Determine the [x, y] coordinate at the center of the cell enclosing the given text.  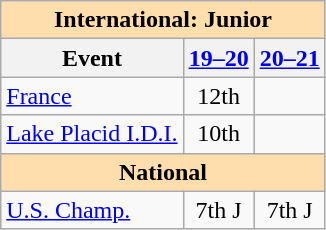
U.S. Champ. [92, 210]
20–21 [290, 58]
19–20 [218, 58]
12th [218, 96]
National [163, 172]
France [92, 96]
Lake Placid I.D.I. [92, 134]
Event [92, 58]
International: Junior [163, 20]
10th [218, 134]
